Pinpoint the cell where the given text exists, returning its (X, Y) midpoint coordinate. 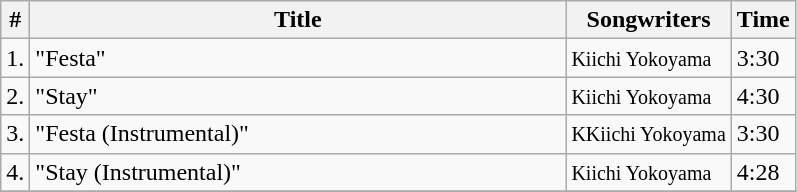
Title (298, 20)
2. (16, 96)
"Festa" (298, 58)
Songwriters (648, 20)
1. (16, 58)
4:30 (763, 96)
"Stay" (298, 96)
4:28 (763, 172)
3. (16, 134)
4. (16, 172)
# (16, 20)
"Stay (Instrumental)" (298, 172)
"Festa (Instrumental)" (298, 134)
KKiichi Yokoyama (648, 134)
Time (763, 20)
